Locate the cell with the specified text and output its [X, Y] center coordinate. 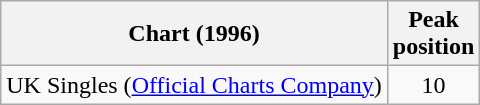
Chart (1996) [194, 34]
10 [433, 85]
Peakposition [433, 34]
UK Singles (Official Charts Company) [194, 85]
